Detect which cell encompasses the target text, then output its (X, Y) center coordinate. 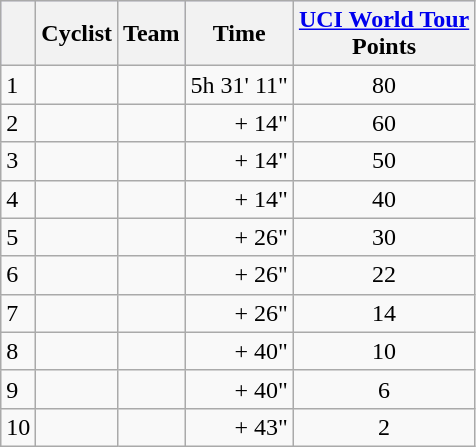
50 (384, 161)
5 (18, 237)
Cyclist (77, 34)
5h 31' 11" (239, 85)
Team (152, 34)
60 (384, 123)
UCI World TourPoints (384, 34)
4 (18, 199)
+ 43" (239, 427)
22 (384, 275)
Time (239, 34)
80 (384, 85)
40 (384, 199)
1 (18, 85)
30 (384, 237)
9 (18, 389)
3 (18, 161)
14 (384, 313)
8 (18, 351)
7 (18, 313)
